Locate the cell with the specified text and output its [x, y] center coordinate. 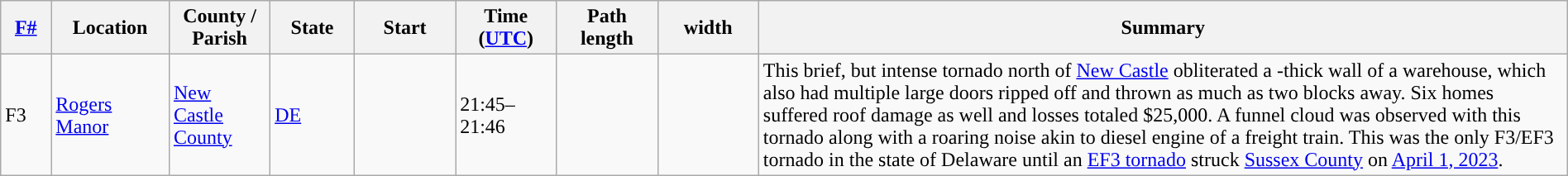
Location [111, 28]
Time (UTC) [506, 28]
New Castle County [219, 115]
Summary [1163, 28]
width [708, 28]
State [313, 28]
DE [313, 115]
F3 [26, 115]
Path length [607, 28]
Start [404, 28]
21:45–21:46 [506, 115]
F# [26, 28]
Rogers Manor [111, 115]
County / Parish [219, 28]
